From the cell containing the given text, extract its center point as [X, Y] coordinate. 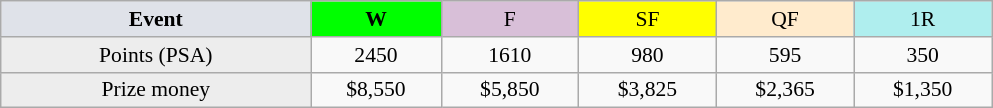
$1,350 [923, 90]
Points (PSA) [156, 55]
2450 [376, 55]
$3,825 [648, 90]
Event [156, 19]
$8,550 [376, 90]
595 [785, 55]
QF [785, 19]
$5,850 [510, 90]
F [510, 19]
SF [648, 19]
350 [923, 55]
1R [923, 19]
1610 [510, 55]
$2,365 [785, 90]
980 [648, 55]
W [376, 19]
Prize money [156, 90]
